Provide the [x, y] coordinate of the cell's center where the given text is located.  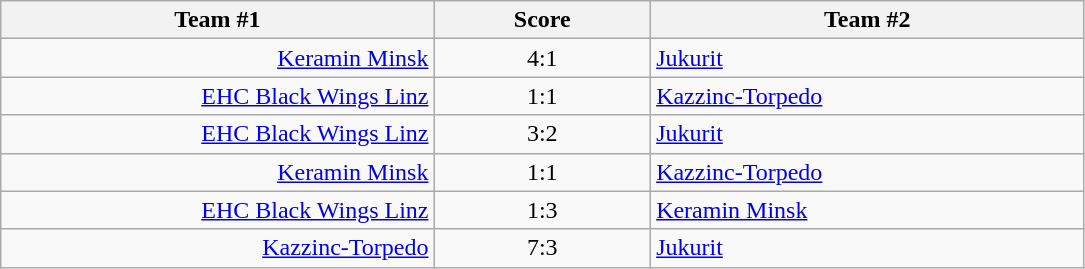
Team #1 [218, 20]
4:1 [542, 58]
Score [542, 20]
3:2 [542, 134]
Team #2 [868, 20]
7:3 [542, 248]
1:3 [542, 210]
